For the text-containing cell, return its midpoint in (X, Y) coordinate format. 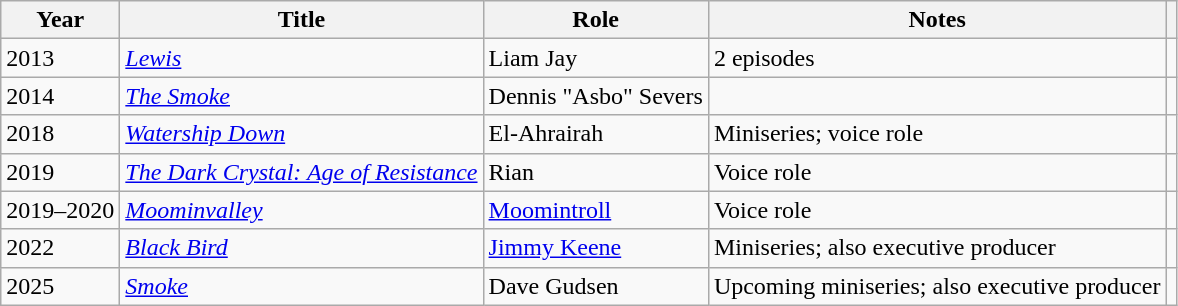
Black Bird (302, 248)
Rian (596, 172)
The Dark Crystal: Age of Resistance (302, 172)
The Smoke (302, 96)
El-Ahrairah (596, 134)
Upcoming miniseries; also executive producer (937, 286)
Miniseries; also executive producer (937, 248)
Title (302, 20)
Watership Down (302, 134)
Year (60, 20)
2013 (60, 58)
2 episodes (937, 58)
2022 (60, 248)
Smoke (302, 286)
Jimmy Keene (596, 248)
2025 (60, 286)
2014 (60, 96)
2018 (60, 134)
Moominvalley (302, 210)
Liam Jay (596, 58)
Moomintroll (596, 210)
Notes (937, 20)
Miniseries; voice role (937, 134)
2019 (60, 172)
Dave Gudsen (596, 286)
Dennis "Asbo" Severs (596, 96)
Role (596, 20)
Lewis (302, 58)
2019–2020 (60, 210)
